Detect which cell encompasses the target text, then output its (X, Y) center coordinate. 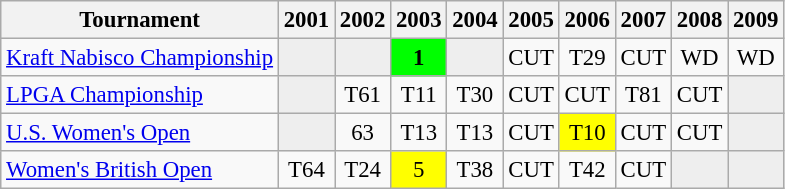
63 (363, 133)
T24 (363, 170)
2007 (643, 20)
T42 (587, 170)
2009 (756, 20)
2005 (531, 20)
2008 (699, 20)
2001 (306, 20)
5 (419, 170)
T11 (419, 95)
Tournament (140, 20)
LPGA Championship (140, 95)
T81 (643, 95)
U.S. Women's Open (140, 133)
T38 (475, 170)
T30 (475, 95)
2002 (363, 20)
T64 (306, 170)
T61 (363, 95)
T29 (587, 58)
2003 (419, 20)
T10 (587, 133)
Kraft Nabisco Championship (140, 58)
1 (419, 58)
Women's British Open (140, 170)
2004 (475, 20)
2006 (587, 20)
